Return [x, y] of the center of cell containing provided text 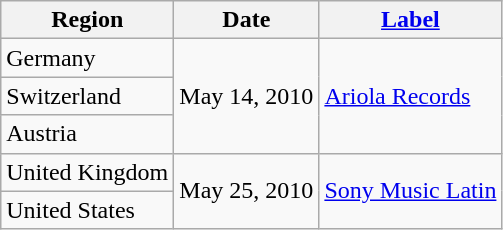
Austria [88, 134]
Ariola Records [410, 96]
May 14, 2010 [246, 96]
United Kingdom [88, 172]
Germany [88, 58]
Switzerland [88, 96]
Label [410, 20]
United States [88, 210]
Date [246, 20]
Region [88, 20]
May 25, 2010 [246, 191]
Sony Music Latin [410, 191]
